Determine the (x, y) coordinate at the center of the cell enclosing the given text.  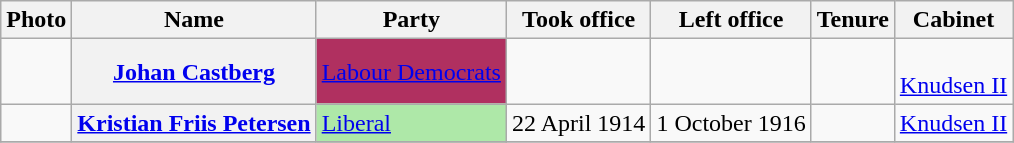
Kristian Friis Petersen (194, 123)
Photo (36, 20)
Took office (578, 20)
Tenure (852, 20)
22 April 1914 (578, 123)
Johan Castberg (194, 72)
Liberal (411, 123)
Cabinet (953, 20)
Labour Democrats (411, 72)
1 October 1916 (731, 123)
Left office (731, 20)
Name (194, 20)
Party (411, 20)
